From the cell containing the given text, extract its center point as [X, Y] coordinate. 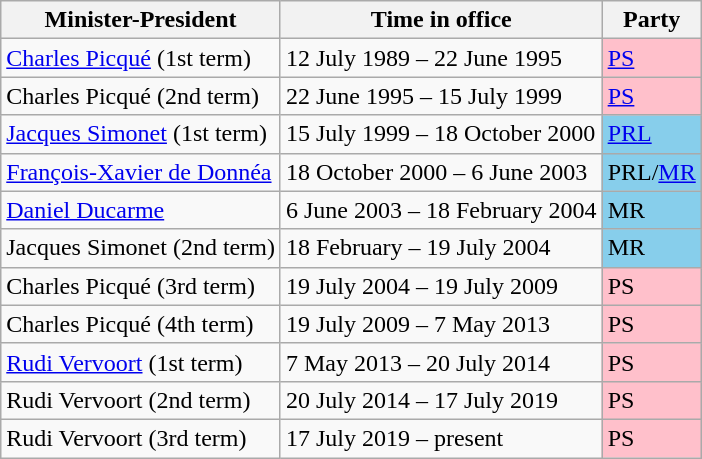
12 July 1989 – 22 June 1995 [441, 58]
Charles Picqué (3rd term) [141, 286]
Party [652, 20]
Jacques Simonet (2nd term) [141, 248]
Jacques Simonet (1st term) [141, 134]
Charles Picqué (2nd term) [141, 96]
Daniel Ducarme [141, 210]
Charles Picqué (1st term) [141, 58]
15 July 1999 – 18 October 2000 [441, 134]
Time in office [441, 20]
PRL [652, 134]
Rudi Vervoort (3rd term) [141, 438]
17 July 2019 – present [441, 438]
19 July 2004 – 19 July 2009 [441, 286]
Rudi Vervoort (1st term) [141, 362]
Charles Picqué (4th term) [141, 324]
Minister-President [141, 20]
François-Xavier de Donnéa [141, 172]
Rudi Vervoort (2nd term) [141, 400]
PRL/MR [652, 172]
22 June 1995 – 15 July 1999 [441, 96]
7 May 2013 – 20 July 2014 [441, 362]
18 October 2000 – 6 June 2003 [441, 172]
19 July 2009 – 7 May 2013 [441, 324]
18 February – 19 July 2004 [441, 248]
6 June 2003 – 18 February 2004 [441, 210]
20 July 2014 – 17 July 2019 [441, 400]
